Identify which cell holds the provided text, then report its (x, y) central coordinate. 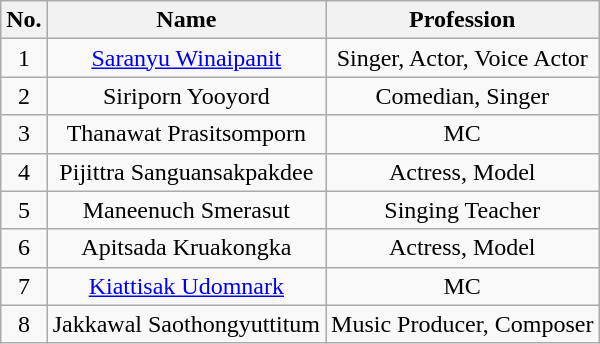
Pijittra Sanguansakpakdee (186, 172)
Siriporn Yooyord (186, 96)
4 (24, 172)
Saranyu Winaipanit (186, 58)
6 (24, 248)
Singing Teacher (462, 210)
2 (24, 96)
Singer, Actor, Voice Actor (462, 58)
3 (24, 134)
Thanawat Prasitsomporn (186, 134)
Profession (462, 20)
Jakkawal Saothongyuttitum (186, 324)
Apitsada Kruakongka (186, 248)
7 (24, 286)
No. (24, 20)
5 (24, 210)
Comedian, Singer (462, 96)
Maneenuch Smerasut (186, 210)
1 (24, 58)
Kiattisak Udomnark (186, 286)
Name (186, 20)
Music Producer, Composer (462, 324)
8 (24, 324)
